Find where the given text appears and provide that cell's center as (x, y) coordinate. 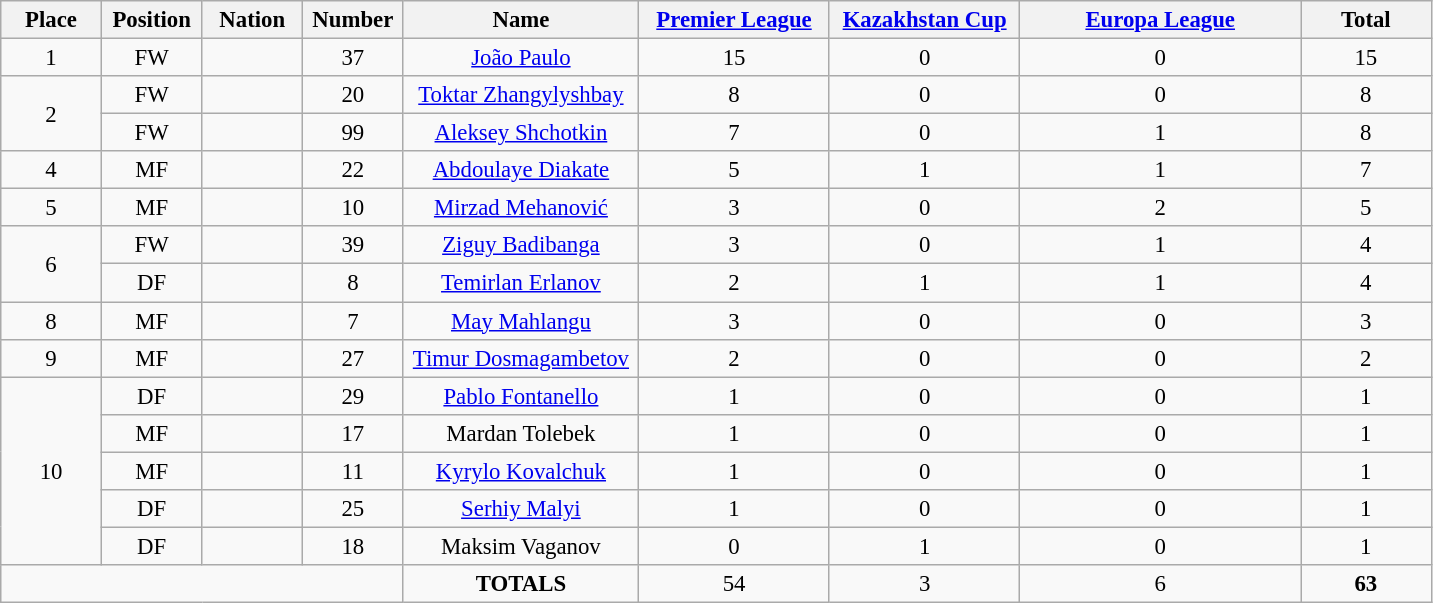
Timur Dosmagambetov (521, 358)
João Paulo (521, 58)
TOTALS (521, 584)
37 (354, 58)
22 (354, 170)
99 (354, 133)
Serhiy Malyi (521, 509)
54 (734, 584)
Kazakhstan Cup (924, 20)
Premier League (734, 20)
Number (354, 20)
17 (354, 433)
Position (152, 20)
Abdoulaye Diakate (521, 170)
Place (52, 20)
Europa League (1160, 20)
20 (354, 95)
9 (52, 358)
18 (354, 546)
Ziguy Badibanga (521, 245)
Temirlan Erlanov (521, 283)
63 (1366, 584)
Nation (252, 20)
Mardan Tolebek (521, 433)
Kyrylo Kovalchuk (521, 471)
27 (354, 358)
Maksim Vaganov (521, 546)
Aleksey Shchotkin (521, 133)
39 (354, 245)
Name (521, 20)
29 (354, 396)
Pablo Fontanello (521, 396)
11 (354, 471)
25 (354, 509)
May Mahlangu (521, 321)
Total (1366, 20)
Toktar Zhangylyshbay (521, 95)
Mirzad Mehanović (521, 208)
